For the text-containing cell, return its midpoint in (X, Y) coordinate format. 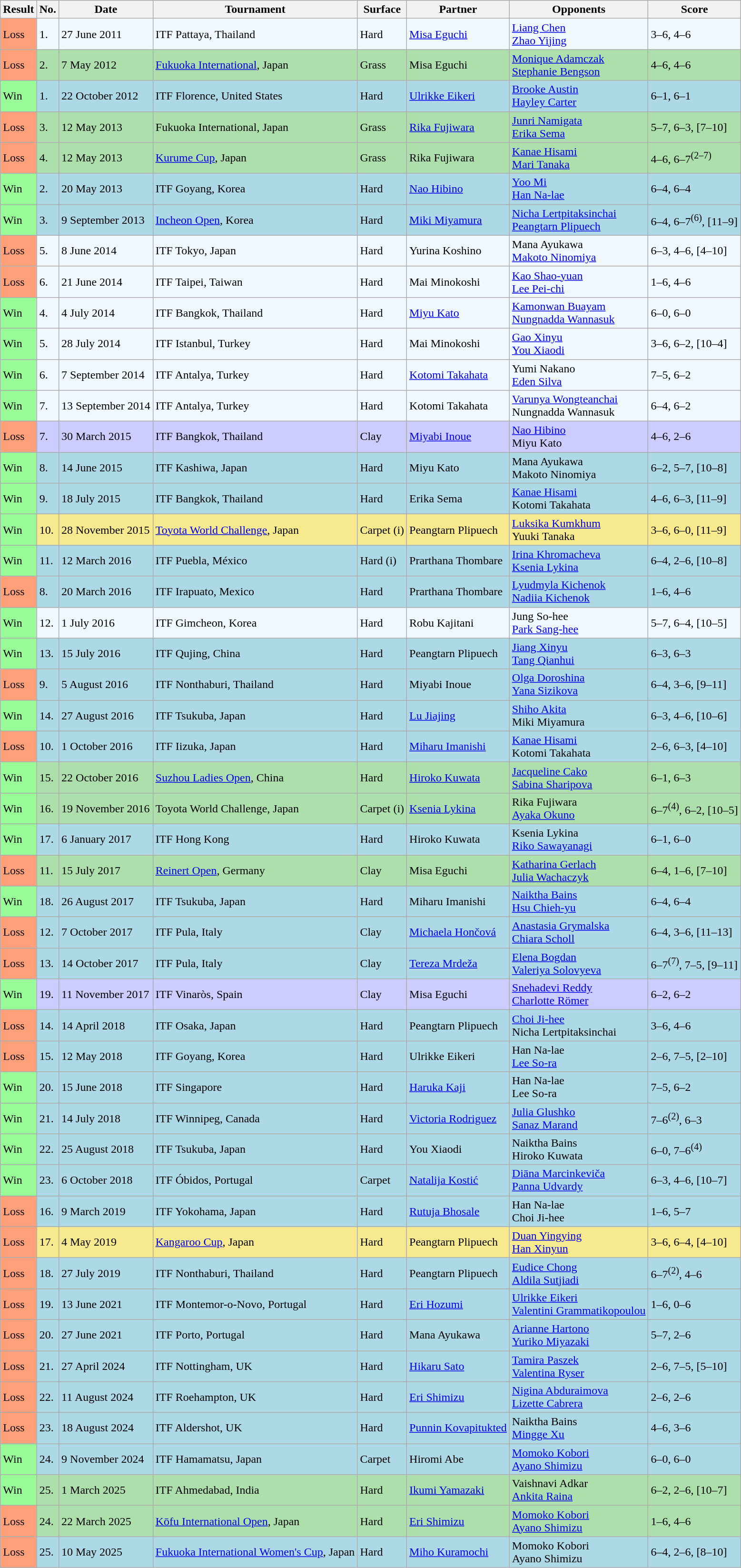
2–6, 7–5, [5–10] (694, 1366)
1 July 2016 (106, 623)
ITF Irapuato, Mexico (255, 591)
Mana Ayukawa (458, 1335)
Yoo Mi Han Na-lae (579, 189)
19 November 2016 (106, 809)
7 October 2017 (106, 932)
Varunya Wongteanchai Nungnadda Wannasuk (579, 406)
6–4, 1–6, [7–10] (694, 870)
ITF Florence, United States (255, 96)
6 October 2018 (106, 1180)
6–3, 6–3 (694, 653)
14 July 2018 (106, 1118)
Jung So-hee Park Sang-hee (579, 623)
Brooke Austin Hayley Carter (579, 96)
7 September 2014 (106, 374)
12 March 2016 (106, 561)
Hard (i) (382, 561)
6–4, 6–7(6), [11–9] (694, 220)
9 March 2019 (106, 1211)
7 May 2012 (106, 65)
6–1, 6–1 (694, 96)
Gao Xinyu You Xiaodi (579, 344)
13 September 2014 (106, 406)
Kamonwan Buayam Nungnadda Wannasuk (579, 312)
Kurume Cup, Japan (255, 158)
26 August 2017 (106, 902)
15 June 2018 (106, 1088)
ITF Nottingham, UK (255, 1366)
6–2, 2–6, [10–7] (694, 1490)
20 March 2016 (106, 591)
14 June 2015 (106, 468)
Shiho Akita Miki Miyamura (579, 715)
Tereza Mrdeža (458, 964)
7–6(2), 6–3 (694, 1118)
Erika Sema (458, 499)
ITF Montemor-o-Novo, Portugal (255, 1304)
Ikumi Yamazaki (458, 1490)
3–6, 6–2, [10–4] (694, 344)
Katharina Gerlach Julia Wachaczyk (579, 870)
6–1, 6–3 (694, 777)
Natalija Kostić (458, 1180)
Hikaru Sato (458, 1366)
14 April 2018 (106, 1026)
Kangaroo Cup, Japan (255, 1242)
13 June 2021 (106, 1304)
Nigina Abduraimova Lizette Cabrera (579, 1397)
Haruka Kaji (458, 1088)
30 March 2015 (106, 437)
ITF Iizuka, Japan (255, 747)
Date (106, 10)
Partner (458, 10)
Eudice Chong Aldila Sutjiadi (579, 1273)
22 October 2012 (106, 96)
Monique Adamczak Stephanie Bengson (579, 65)
11 November 2017 (106, 994)
Surface (382, 10)
27 August 2016 (106, 715)
6 January 2017 (106, 839)
5 August 2016 (106, 685)
ITF Yokohama, Japan (255, 1211)
Jiang Xinyu Tang Qianhui (579, 653)
Lu Jiajing (458, 715)
6–7(4), 6–2, [10–5] (694, 809)
Michaela Hončová (458, 932)
Yurina Koshino (458, 250)
1–6, 0–6 (694, 1304)
5–7, 6–3, [7–10] (694, 127)
20 May 2013 (106, 189)
9 September 2013 (106, 220)
ITF Puebla, México (255, 561)
Julia Glushko Sanaz Marand (579, 1118)
27 June 2011 (106, 34)
2–6, 6–3, [4–10] (694, 747)
Rutuja Bhosale (458, 1211)
3–6, 6–0, [11–9] (694, 529)
Snehadevi Reddy Charlotte Römer (579, 994)
You Xiaodi (458, 1149)
ITF Óbidos, Portugal (255, 1180)
6–7(2), 4–6 (694, 1273)
Arianne Hartono Yuriko Miyazaki (579, 1335)
ITF Winnipeg, Canada (255, 1118)
5–7, 2–6 (694, 1335)
Tamira Paszek Valentina Ryser (579, 1366)
Luksika Kumkhum Yuuki Tanaka (579, 529)
Fukuoka International Women's Cup, Japan (255, 1552)
11 August 2024 (106, 1397)
Lyudmyla Kichenok Nadiia Kichenok (579, 591)
6–0, 7–6(4) (694, 1149)
ITF Hong Kong (255, 839)
Kao Shao-yuan Lee Pei-chi (579, 282)
Suzhou Ladies Open, China (255, 777)
Miki Miyamura (458, 220)
6–4, 2–6, [8–10] (694, 1552)
18 July 2015 (106, 499)
Diāna Marcinkeviča Panna Udvardy (579, 1180)
Ulrikke Eikeri Valentini Grammatikopoulou (579, 1304)
Jacqueline Cako Sabina Sharipova (579, 777)
Vaishnavi Adkar Ankita Raina (579, 1490)
Tournament (255, 10)
Olga Doroshina Yana Sizikova (579, 685)
Liang Chen Zhao Yijing (579, 34)
12 May 2018 (106, 1056)
6–4, 6–2 (694, 406)
Ksenia Lykina (458, 809)
Robu Kajitani (458, 623)
No. (48, 10)
6–3, 4–6, [10–6] (694, 715)
22 March 2025 (106, 1521)
1 March 2025 (106, 1490)
Yumi Nakano Eden Silva (579, 374)
15 July 2016 (106, 653)
28 November 2015 (106, 529)
Naiktha Bains Hiroko Kuwata (579, 1149)
6–3, 4–6, [10–7] (694, 1180)
6–4, 3–6, [11–13] (694, 932)
6–4, 2–6, [10–8] (694, 561)
27 June 2021 (106, 1335)
Hiromi Abe (458, 1459)
ITF Osaka, Japan (255, 1026)
Ksenia Lykina Riko Sawayanagi (579, 839)
ITF Qujing, China (255, 653)
9 November 2024 (106, 1459)
Incheon Open, Korea (255, 220)
Junri Namigata Erika Sema (579, 127)
6–4, 3–6, [9–11] (694, 685)
Kōfu International Open, Japan (255, 1521)
14 October 2017 (106, 964)
6–3, 4–6, [4–10] (694, 250)
Eri Hozumi (458, 1304)
25 August 2018 (106, 1149)
ITF Roehampton, UK (255, 1397)
Choi Ji-hee Nicha Lertpitaksinchai (579, 1026)
ITF Istanbul, Turkey (255, 344)
Punnin Kovapitukted (458, 1428)
2–6, 7–5, [2–10] (694, 1056)
27 April 2024 (106, 1366)
Han Na-lae Choi Ji-hee (579, 1211)
1–6, 5–7 (694, 1211)
Nicha Lertpitaksinchai Peangtarn Plipuech (579, 220)
Elena Bogdan Valeriya Solovyeva (579, 964)
Score (694, 10)
ITF Pattaya, Thailand (255, 34)
4 July 2014 (106, 312)
28 July 2014 (106, 344)
Naiktha Bains Hsu Chieh-yu (579, 902)
ITF Singapore (255, 1088)
ITF Porto, Portugal (255, 1335)
ITF Taipei, Taiwan (255, 282)
6–2, 6–2 (694, 994)
4–6, 3–6 (694, 1428)
ITF Ahmedabad, India (255, 1490)
Naiktha Bains Mingge Xu (579, 1428)
8 June 2014 (106, 250)
Miho Kuramochi (458, 1552)
Rika Fujiwara Ayaka Okuno (579, 809)
15 July 2017 (106, 870)
18 August 2024 (106, 1428)
27 July 2019 (106, 1273)
ITF Hamamatsu, Japan (255, 1459)
Irina Khromacheva Ksenia Lykina (579, 561)
Duan Yingying Han Xinyun (579, 1242)
Kanae Hisami Mari Tanaka (579, 158)
4–6, 6–7(2–7) (694, 158)
Victoria Rodriguez (458, 1118)
ITF Kashiwa, Japan (255, 468)
1 October 2016 (106, 747)
ITF Aldershot, UK (255, 1428)
5–7, 6–4, [10–5] (694, 623)
22 October 2016 (106, 777)
Anastasia Grymalska Chiara Scholl (579, 932)
Opponents (579, 10)
3–6, 6–4, [4–10] (694, 1242)
6–1, 6–0 (694, 839)
4 May 2019 (106, 1242)
10 May 2025 (106, 1552)
2–6, 2–6 (694, 1397)
ITF Tokyo, Japan (255, 250)
ITF Vinaròs, Spain (255, 994)
Result (19, 10)
Nao Hibino (458, 189)
4–6, 4–6 (694, 65)
4–6, 2–6 (694, 437)
21 June 2014 (106, 282)
4–6, 6–3, [11–9] (694, 499)
Nao Hibino Miyu Kato (579, 437)
ITF Gimcheon, Korea (255, 623)
Reinert Open, Germany (255, 870)
6–7(7), 7–5, [9–11] (694, 964)
6–2, 5–7, [10–8] (694, 468)
